Provide the (x, y) coordinate of the cell's center where the given text is located.  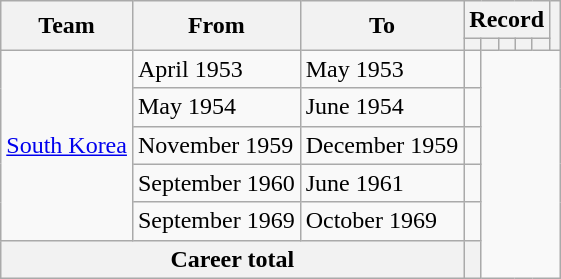
September 1960 (216, 183)
To (382, 26)
May 1954 (216, 107)
June 1954 (382, 107)
December 1959 (382, 145)
From (216, 26)
Team (67, 26)
Career total (232, 259)
Record (507, 20)
South Korea (67, 145)
June 1961 (382, 183)
April 1953 (216, 69)
October 1969 (382, 221)
November 1959 (216, 145)
May 1953 (382, 69)
September 1969 (216, 221)
